Pinpoint the cell where the given text exists, returning its [X, Y] midpoint coordinate. 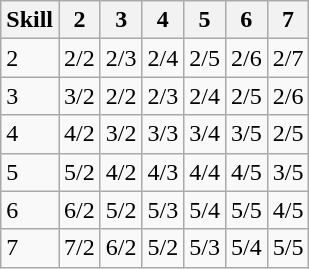
3/4 [205, 134]
4/4 [205, 172]
4/3 [163, 172]
3/3 [163, 134]
Skill [30, 20]
7/2 [80, 248]
2/7 [288, 58]
